Return the [X, Y] coordinate for the center point of the cell that contains the specified text.  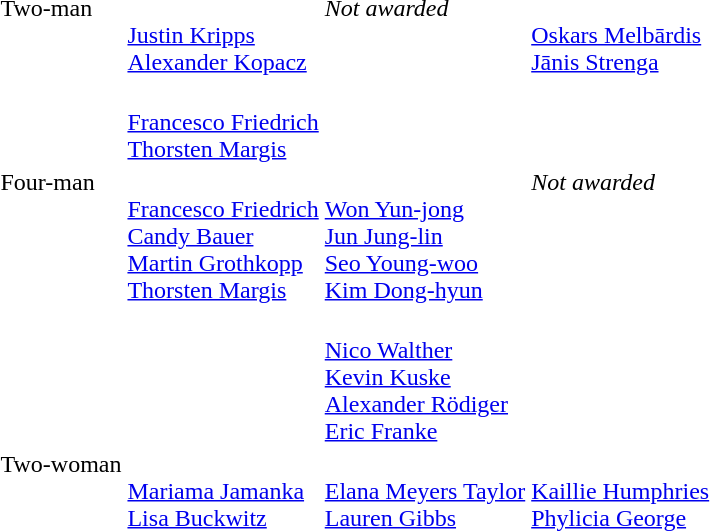
Won Yun-jongJun Jung-linSeo Young-wooKim Dong-hyun [424, 236]
Francesco FriedrichThorsten Margis [223, 122]
Nico WaltherKevin KuskeAlexander RödigerEric Franke [424, 377]
Francesco FriedrichCandy BauerMartin GrothkoppThorsten Margis [223, 306]
